Scan for the cell matching the given text and deliver its [X, Y] coordinate at center. 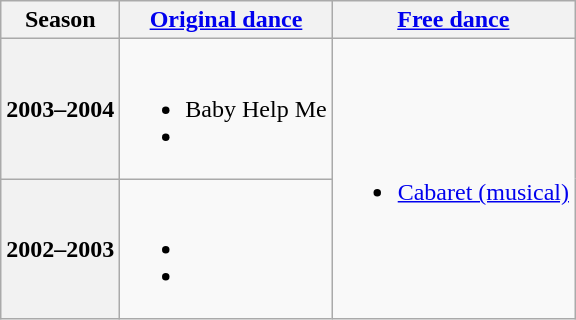
Cabaret (musical) [453, 179]
Baby Help Me [226, 109]
Season [60, 20]
2003–2004 [60, 109]
2002–2003 [60, 249]
Free dance [453, 20]
Original dance [226, 20]
